Return the [x, y] coordinate for the center point of the cell that contains the specified text.  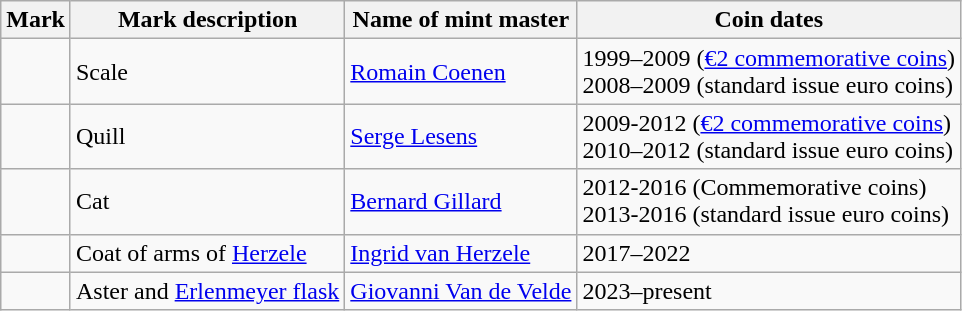
Scale [207, 72]
Bernard Gillard [461, 202]
2023–present [769, 291]
Name of mint master [461, 20]
Ingrid van Herzele [461, 253]
2009-2012 (€2 commemorative coins)2010–2012 (standard issue euro coins) [769, 136]
2012-2016 (Commemorative coins)2013-2016 (standard issue euro coins) [769, 202]
2017–2022 [769, 253]
Romain Coenen [461, 72]
Mark [36, 20]
Coin dates [769, 20]
1999–2009 (€2 commemorative coins)2008–2009 (standard issue euro coins) [769, 72]
Coat of arms of Herzele [207, 253]
Mark description [207, 20]
Quill [207, 136]
Giovanni Van de Velde [461, 291]
Serge Lesens [461, 136]
Aster and Erlenmeyer flask [207, 291]
Cat [207, 202]
